Extract the (x, y) coordinate from the center of the cell holding the provided text.  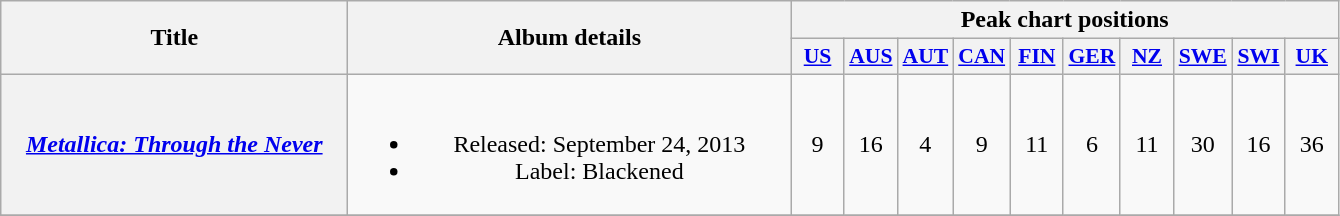
Peak chart positions (1065, 20)
36 (1312, 144)
CAN (982, 57)
US (818, 57)
Title (174, 38)
30 (1203, 144)
NZ (1146, 57)
FIN (1036, 57)
SWE (1203, 57)
GER (1092, 57)
Released: September 24, 2013Label: Blackened (570, 144)
Metallica: Through the Never (174, 144)
SWI (1258, 57)
UK (1312, 57)
6 (1092, 144)
Album details (570, 38)
4 (926, 144)
AUT (926, 57)
AUS (870, 57)
